Identify which cell holds the provided text, then report its [x, y] central coordinate. 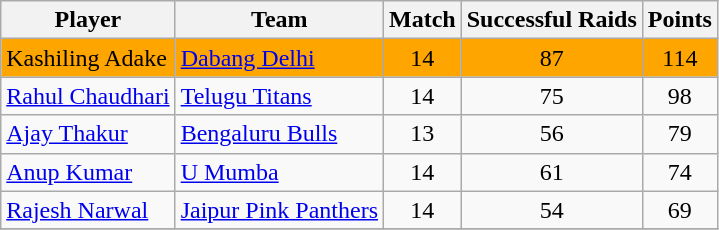
Kashiling Adake [88, 58]
54 [552, 210]
61 [552, 172]
Dabang Delhi [279, 58]
13 [423, 134]
Telugu Titans [279, 96]
56 [552, 134]
79 [680, 134]
75 [552, 96]
Rajesh Narwal [88, 210]
Jaipur Pink Panthers [279, 210]
Successful Raids [552, 20]
Rahul Chaudhari [88, 96]
U Mumba [279, 172]
87 [552, 58]
Player [88, 20]
98 [680, 96]
Anup Kumar [88, 172]
69 [680, 210]
Points [680, 20]
Match [423, 20]
114 [680, 58]
74 [680, 172]
Team [279, 20]
Bengaluru Bulls [279, 134]
Ajay Thakur [88, 134]
